From the cell containing the given text, extract its center point as [X, Y] coordinate. 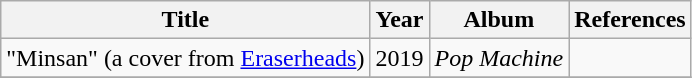
"Minsan" (a cover from Eraserheads) [186, 58]
Title [186, 20]
Year [400, 20]
Album [499, 20]
References [630, 20]
Pop Machine [499, 58]
2019 [400, 58]
